Pinpoint the cell where the given text exists, returning its (X, Y) midpoint coordinate. 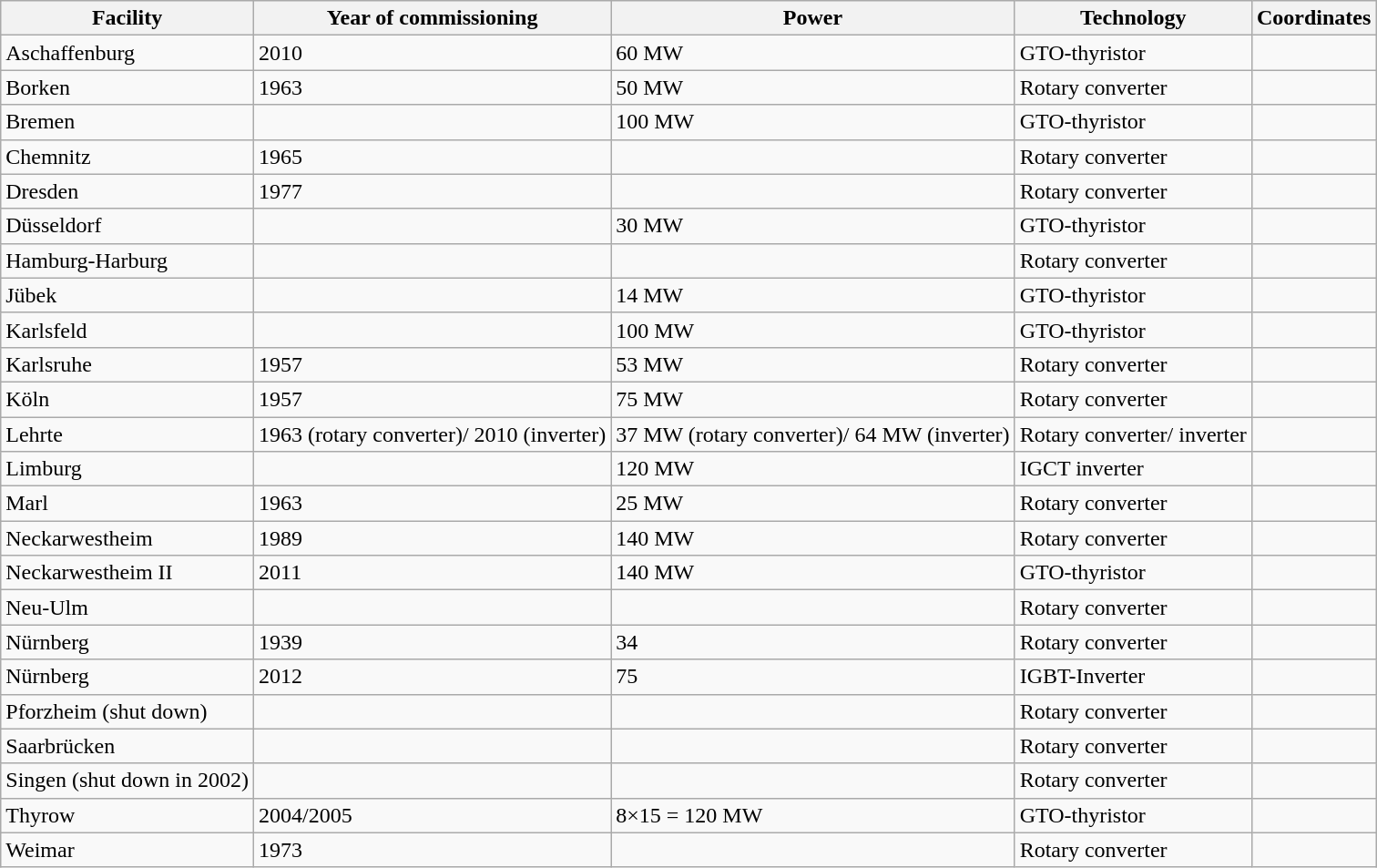
30 MW (812, 226)
Marl (127, 504)
Lehrte (127, 434)
1965 (432, 157)
50 MW (812, 87)
Neu-Ulm (127, 608)
Pforzheim (shut down) (127, 711)
Hamburg-Harburg (127, 260)
Düsseldorf (127, 226)
2012 (432, 677)
Limburg (127, 469)
37 MW (rotary converter)/ 64 MW (inverter) (812, 434)
14 MW (812, 295)
1963 (rotary converter)/ 2010 (inverter) (432, 434)
25 MW (812, 504)
Singen (shut down in 2002) (127, 781)
Technology (1133, 18)
1989 (432, 538)
75 (812, 677)
Dresden (127, 191)
IGBT-Inverter (1133, 677)
1939 (432, 642)
75 MW (812, 399)
Jübek (127, 295)
2011 (432, 573)
2004/2005 (432, 815)
Karlsruhe (127, 364)
Neckarwestheim (127, 538)
Bremen (127, 122)
Facility (127, 18)
IGCT inverter (1133, 469)
Thyrow (127, 815)
60 MW (812, 53)
Aschaffenburg (127, 53)
Karlsfeld (127, 330)
1977 (432, 191)
Coordinates (1313, 18)
Neckarwestheim II (127, 573)
Weimar (127, 850)
120 MW (812, 469)
2010 (432, 53)
1973 (432, 850)
53 MW (812, 364)
34 (812, 642)
8×15 = 120 MW (812, 815)
Year of commissioning (432, 18)
Saarbrücken (127, 746)
Chemnitz (127, 157)
Borken (127, 87)
Köln (127, 399)
Rotary converter/ inverter (1133, 434)
Power (812, 18)
